Provide the [X, Y] coordinate of the cell's center where the given text is located.  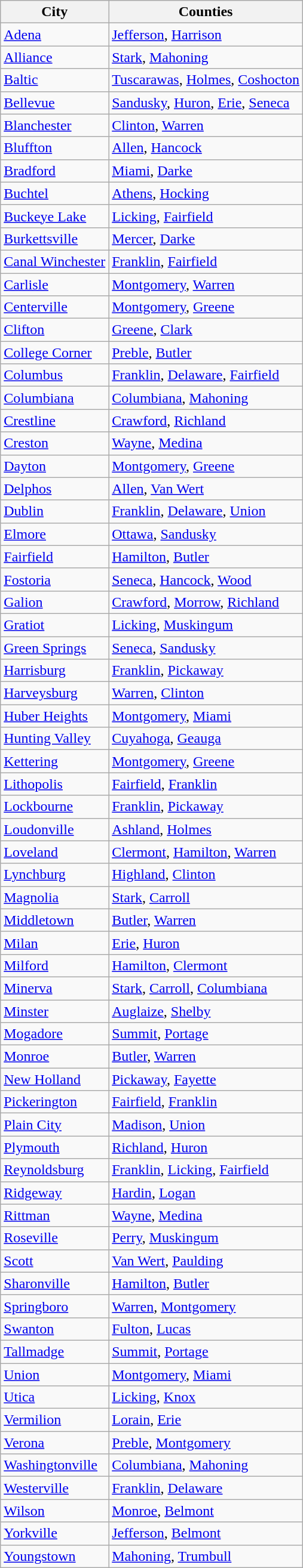
Stark, Carroll [206, 897]
Reynoldsburg [55, 1170]
Franklin, Fairfield [206, 261]
Tallmadge [55, 1351]
Gratiot [55, 625]
Mercer, Darke [206, 239]
Dublin [55, 511]
Franklin, Delaware, Fairfield [206, 375]
Hamilton, Clermont [206, 965]
Clifton [55, 330]
Loudonville [55, 829]
Minster [55, 1011]
Loveland [55, 852]
Lockbourne [55, 807]
Seneca, Sandusky [206, 647]
Utica [55, 1397]
Preble, Montgomery [206, 1443]
Carlisle [55, 285]
Fairfield [55, 557]
Athens, Hocking [206, 193]
Creston [55, 443]
Licking, Knox [206, 1397]
Mogadore [55, 1034]
New Holland [55, 1079]
Stark, Carroll, Columbiana [206, 988]
Rittman [55, 1215]
Verona [55, 1443]
Seneca, Hancock, Wood [206, 579]
Allen, Van Wert [206, 489]
Minerva [55, 988]
Clinton, Warren [206, 125]
Lorain, Erie [206, 1420]
Hunting Valley [55, 739]
Wilson [55, 1511]
Montgomery, Warren [206, 285]
Harrisburg [55, 671]
Buchtel [55, 193]
Galion [55, 602]
Bluffton [55, 148]
Springboro [55, 1306]
Counties [206, 12]
Auglaize, Shelby [206, 1011]
Mahoning, Trumbull [206, 1556]
Fulton, Lucas [206, 1329]
Greene, Clark [206, 330]
Pickaway, Fayette [206, 1079]
Tuscarawas, Holmes, Coshocton [206, 80]
Scott [55, 1261]
Centerville [55, 307]
Harveysburg [55, 693]
Monroe [55, 1057]
Canal Winchester [55, 261]
Clermont, Hamilton, Warren [206, 852]
Roseville [55, 1238]
Franklin, Licking, Fairfield [206, 1170]
Union [55, 1374]
Warren, Montgomery [206, 1306]
Crawford, Richland [206, 421]
Sandusky, Huron, Erie, Seneca [206, 103]
Blanchester [55, 125]
Adena [55, 35]
Columbiana [55, 398]
Stark, Mahoning [206, 57]
Youngstown [55, 1556]
Miami, Darke [206, 171]
City [55, 12]
Preble, Butler [206, 353]
Baltic [55, 80]
Washingtonville [55, 1465]
Bellevue [55, 103]
Lithopolis [55, 784]
Ottawa, Sandusky [206, 534]
Richland, Huron [206, 1147]
Kettering [55, 761]
Crawford, Morrow, Richland [206, 602]
Warren, Clinton [206, 693]
Jefferson, Harrison [206, 35]
Vermilion [55, 1420]
Lynchburg [55, 875]
Franklin, Delaware [206, 1488]
Delphos [55, 489]
Columbus [55, 375]
Alliance [55, 57]
Pickerington [55, 1102]
Magnolia [55, 897]
College Corner [55, 353]
Buckeye Lake [55, 216]
Ridgeway [55, 1193]
Perry, Muskingum [206, 1238]
Huber Heights [55, 716]
Van Wert, Paulding [206, 1261]
Crestline [55, 421]
Sharonville [55, 1283]
Plain City [55, 1125]
Ashland, Holmes [206, 829]
Fostoria [55, 579]
Jefferson, Belmont [206, 1533]
Yorkville [55, 1533]
Burkettsville [55, 239]
Licking, Muskingum [206, 625]
Milan [55, 943]
Plymouth [55, 1147]
Madison, Union [206, 1125]
Swanton [55, 1329]
Milford [55, 965]
Hardin, Logan [206, 1193]
Franklin, Delaware, Union [206, 511]
Dayton [55, 466]
Westerville [55, 1488]
Cuyahoga, Geauga [206, 739]
Licking, Fairfield [206, 216]
Monroe, Belmont [206, 1511]
Erie, Huron [206, 943]
Green Springs [55, 647]
Middletown [55, 920]
Bradford [55, 171]
Allen, Hancock [206, 148]
Elmore [55, 534]
Highland, Clinton [206, 875]
